Determine the [x, y] coordinate at the center of the cell enclosing the given text.  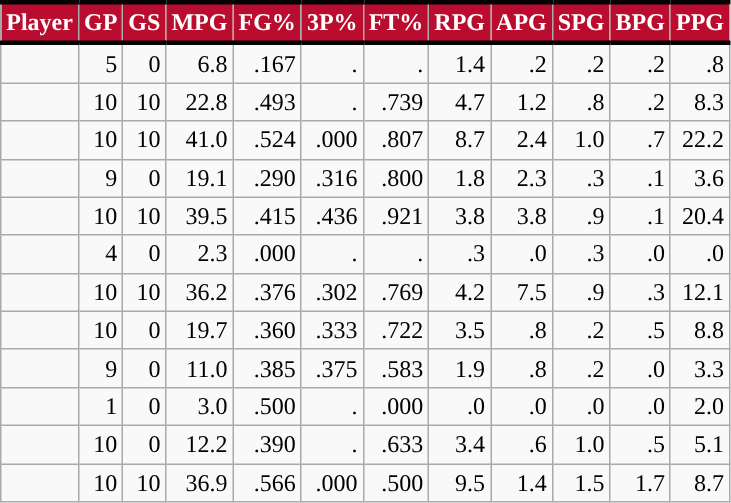
1.5 [581, 483]
.800 [396, 178]
8.3 [700, 102]
.921 [396, 216]
.436 [332, 216]
.583 [396, 368]
.375 [332, 368]
9.5 [460, 483]
2.4 [522, 140]
.807 [396, 140]
12.2 [200, 444]
FT% [396, 22]
.633 [396, 444]
22.8 [200, 102]
.390 [267, 444]
12.1 [700, 292]
7.5 [522, 292]
1.7 [640, 483]
MPG [200, 22]
36.2 [200, 292]
3.6 [700, 178]
APG [522, 22]
SPG [581, 22]
.493 [267, 102]
22.2 [700, 140]
.376 [267, 292]
GP [100, 22]
.385 [267, 368]
5 [100, 63]
.316 [332, 178]
41.0 [200, 140]
Player [40, 22]
.722 [396, 330]
.566 [267, 483]
11.0 [200, 368]
3.4 [460, 444]
3.0 [200, 406]
3.3 [700, 368]
1 [100, 406]
.167 [267, 63]
36.9 [200, 483]
1.8 [460, 178]
.360 [267, 330]
.524 [267, 140]
.333 [332, 330]
39.5 [200, 216]
RPG [460, 22]
GS [144, 22]
5.1 [700, 444]
4 [100, 254]
.302 [332, 292]
1.2 [522, 102]
20.4 [700, 216]
.6 [522, 444]
19.7 [200, 330]
BPG [640, 22]
6.8 [200, 63]
3.5 [460, 330]
4.7 [460, 102]
3P% [332, 22]
.290 [267, 178]
PPG [700, 22]
4.2 [460, 292]
19.1 [200, 178]
FG% [267, 22]
8.8 [700, 330]
.7 [640, 140]
.739 [396, 102]
1.9 [460, 368]
.769 [396, 292]
.415 [267, 216]
2.0 [700, 406]
